Identify which cell holds the provided text, then report its [X, Y] central coordinate. 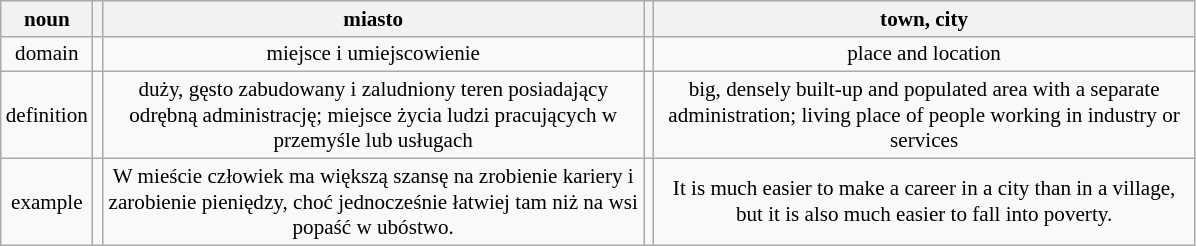
domain [47, 54]
definition [47, 115]
It is much easier to make a career in a city than in a village, but it is also much easier to fall into poverty. [924, 201]
duży, gęsto zabudowany i zaludniony teren posiadający odrębną administrację; miejsce życia ludzi pracujących w przemyśle lub usługach [374, 115]
example [47, 201]
noun [47, 18]
town, city [924, 18]
miasto [374, 18]
W mieście człowiek ma większą szansę na zrobienie kariery i zarobienie pieniędzy, choć jednocześnie łatwiej tam niż na wsi popaść w ubóstwo. [374, 201]
miejsce i umiejscowienie [374, 54]
big, densely built-up and populated area with a separate administration; living place of people working in industry or services [924, 115]
place and location [924, 54]
